Capture the cell that displays the provided text and extract its (X, Y) central coordinate. 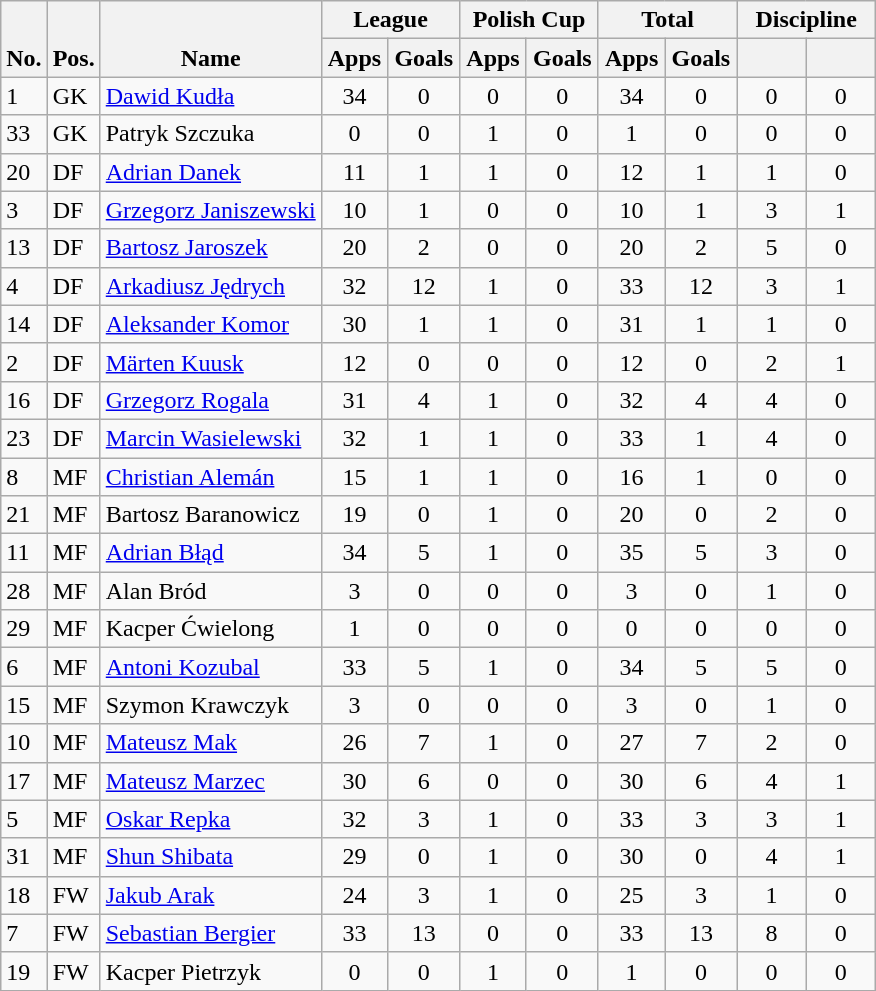
Märten Kuusk (210, 362)
Total (668, 20)
Discipline (806, 20)
28 (24, 591)
14 (24, 324)
Marcin Wasielewski (210, 438)
Jakub Arak (210, 895)
Polish Cup (530, 20)
Patryk Szczuka (210, 134)
Kacper Pietrzyk (210, 971)
Kacper Ćwielong (210, 629)
35 (632, 553)
Bartosz Jaroszek (210, 248)
21 (24, 515)
Oskar Repka (210, 819)
Adrian Danek (210, 172)
League (390, 20)
Grzegorz Rogala (210, 400)
Christian Alemán (210, 477)
Pos. (74, 39)
Bartosz Baranowicz (210, 515)
No. (24, 39)
Arkadiusz Jędrych (210, 286)
Szymon Krawczyk (210, 705)
Mateusz Mak (210, 743)
Adrian Błąd (210, 553)
25 (632, 895)
27 (632, 743)
Grzegorz Janiszewski (210, 210)
Sebastian Bergier (210, 933)
Mateusz Marzec (210, 781)
Alan Bród (210, 591)
23 (24, 438)
Dawid Kudła (210, 96)
Aleksander Komor (210, 324)
24 (354, 895)
17 (24, 781)
18 (24, 895)
26 (354, 743)
Shun Shibata (210, 857)
Antoni Kozubal (210, 667)
Name (210, 39)
